Identify which cell holds the provided text, then report its (x, y) central coordinate. 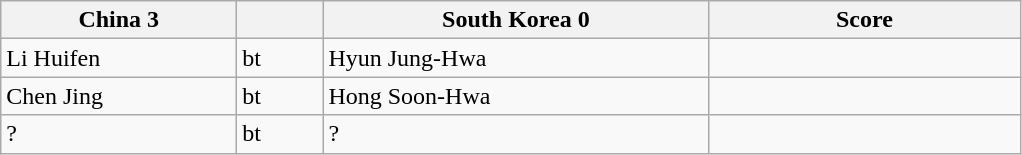
Score (864, 20)
Li Huifen (119, 58)
South Korea 0 (516, 20)
Hyun Jung-Hwa (516, 58)
Chen Jing (119, 96)
Hong Soon-Hwa (516, 96)
China 3 (119, 20)
